Determine the [X, Y] coordinate at the center of the cell enclosing the given text.  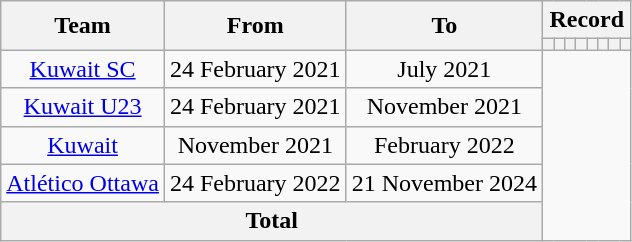
February 2022 [444, 145]
From [255, 26]
Kuwait U23 [83, 107]
Team [83, 26]
Kuwait [83, 145]
To [444, 26]
24 February 2022 [255, 183]
Record [587, 20]
July 2021 [444, 69]
Atlético Ottawa [83, 183]
21 November 2024 [444, 183]
Kuwait SC [83, 69]
Total [272, 221]
